Determine the (x, y) coordinate at the center of the cell enclosing the given text.  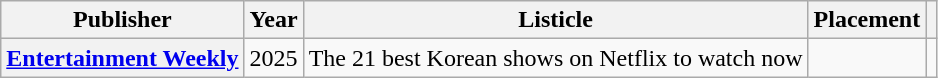
Publisher (122, 20)
The 21 best Korean shows on Netflix to watch now (556, 58)
Placement (867, 20)
Entertainment Weekly (122, 58)
Year (274, 20)
Listicle (556, 20)
2025 (274, 58)
